Return the (x, y) coordinate for the center point of the cell that contains the specified text.  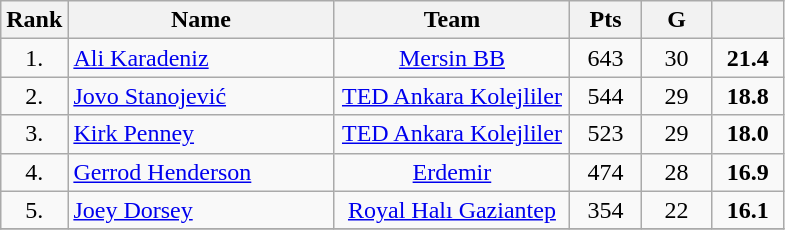
Erdemir (452, 172)
Kirk Penney (201, 134)
Name (201, 20)
Pts (606, 20)
523 (606, 134)
28 (676, 172)
354 (606, 210)
30 (676, 58)
Team (452, 20)
Royal Halı Gaziantep (452, 210)
22 (676, 210)
G (676, 20)
2. (34, 96)
16.9 (748, 172)
5. (34, 210)
Jovo Stanojević (201, 96)
Rank (34, 20)
18.8 (748, 96)
643 (606, 58)
Mersin BB (452, 58)
18.0 (748, 134)
Joey Dorsey (201, 210)
1. (34, 58)
4. (34, 172)
3. (34, 134)
21.4 (748, 58)
544 (606, 96)
Gerrod Henderson (201, 172)
16.1 (748, 210)
474 (606, 172)
Ali Karadeniz (201, 58)
